Determine the [x, y] coordinate at the center of the cell enclosing the given text.  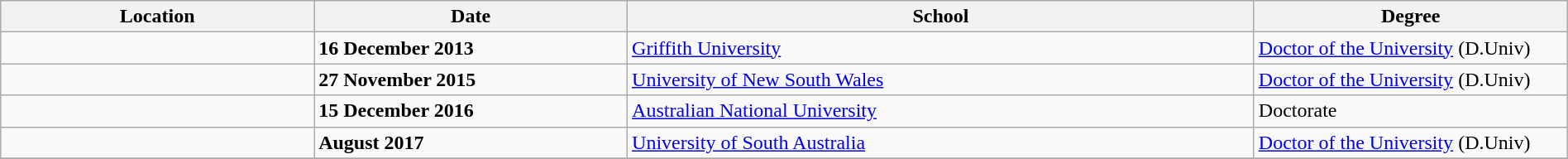
University of New South Wales [941, 79]
August 2017 [471, 142]
27 November 2015 [471, 79]
Doctorate [1411, 111]
School [941, 17]
16 December 2013 [471, 48]
Location [157, 17]
Australian National University [941, 111]
University of South Australia [941, 142]
15 December 2016 [471, 111]
Date [471, 17]
Griffith University [941, 48]
Degree [1411, 17]
